Scan for the cell matching the given text and deliver its [X, Y] coordinate at center. 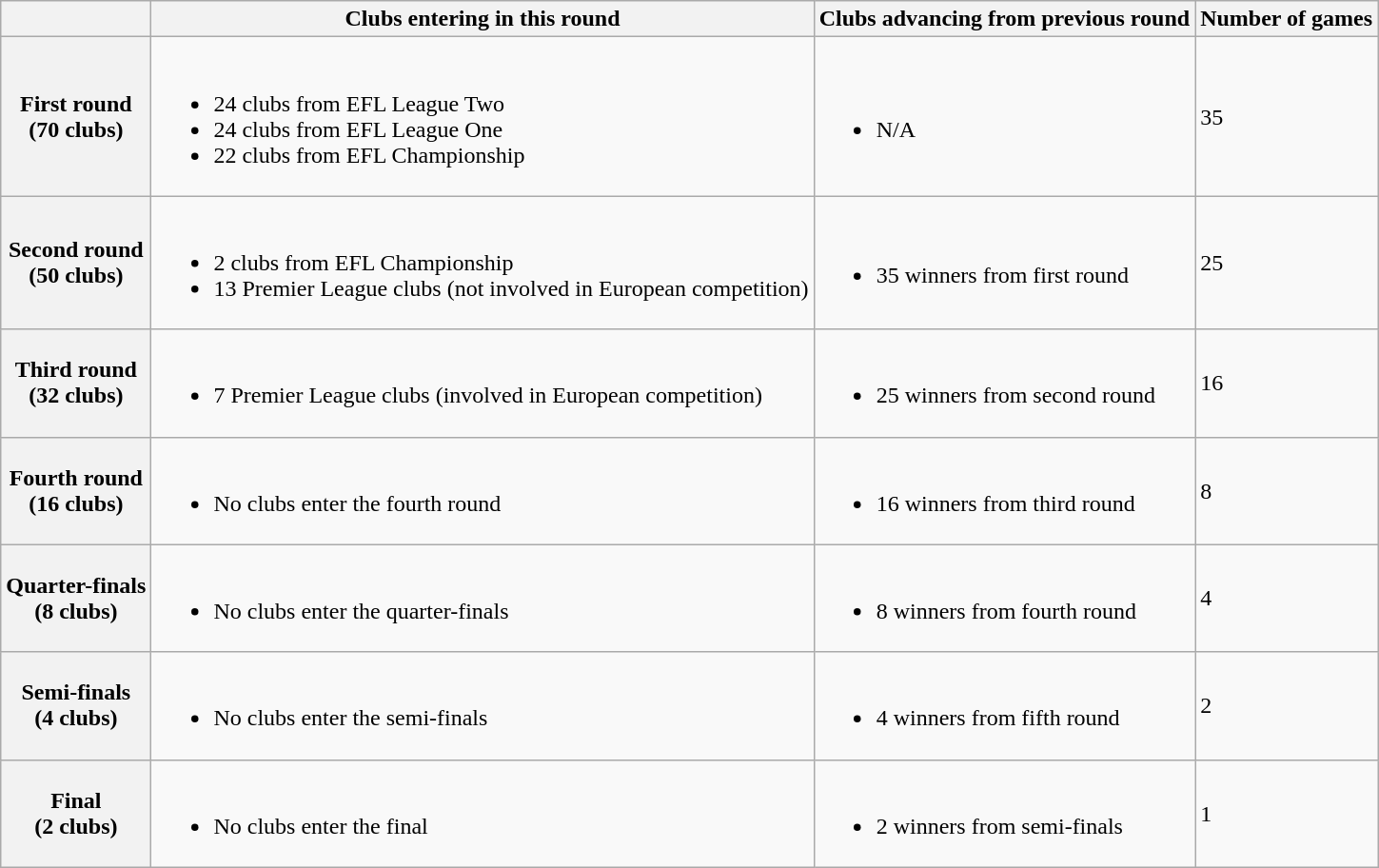
4 [1287, 598]
4 winners from fifth round [1004, 706]
No clubs enter the fourth round [483, 491]
35 winners from first round [1004, 263]
Second round(50 clubs) [76, 263]
7 Premier League clubs (involved in European competition) [483, 383]
N/A [1004, 116]
35 [1287, 116]
Third round(32 clubs) [76, 383]
Final(2 clubs) [76, 813]
16 winners from third round [1004, 491]
16 [1287, 383]
No clubs enter the quarter-finals [483, 598]
2 clubs from EFL Championship13 Premier League clubs (not involved in European competition) [483, 263]
Fourth round(16 clubs) [76, 491]
Quarter-finals(8 clubs) [76, 598]
2 winners from semi-finals [1004, 813]
8 winners from fourth round [1004, 598]
Number of games [1287, 19]
2 [1287, 706]
No clubs enter the final [483, 813]
25 winners from second round [1004, 383]
Clubs entering in this round [483, 19]
First round(70 clubs) [76, 116]
25 [1287, 263]
1 [1287, 813]
No clubs enter the semi-finals [483, 706]
Semi-finals(4 clubs) [76, 706]
Clubs advancing from previous round [1004, 19]
24 clubs from EFL League Two24 clubs from EFL League One22 clubs from EFL Championship [483, 116]
8 [1287, 491]
